Provide the (x, y) coordinate of the cell's center where the given text is located.  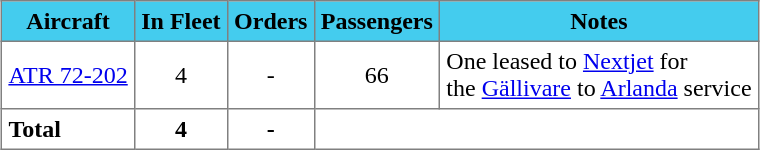
Passengers (376, 21)
One leased to Nextjet forthe Gällivare to Arlanda service (600, 75)
ATR 72-202 (68, 75)
Notes (600, 21)
Orders (270, 21)
66 (376, 75)
Total (68, 129)
Aircraft (68, 21)
In Fleet (180, 21)
